For the text-containing cell, return its midpoint in (x, y) coordinate format. 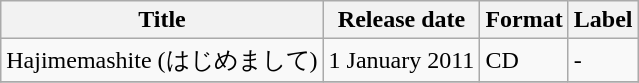
- (603, 60)
Format (524, 20)
CD (524, 60)
Label (603, 20)
1 January 2011 (402, 60)
Title (162, 20)
Release date (402, 20)
Hajimemashite (はじめまして) (162, 60)
